Pinpoint the cell where the given text exists, returning its [X, Y] midpoint coordinate. 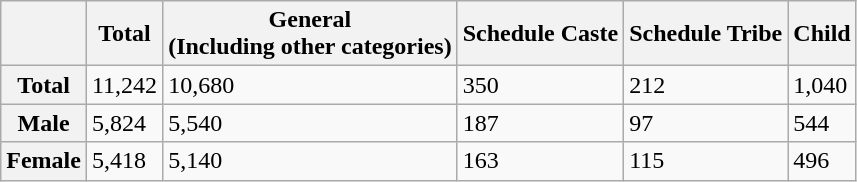
5,540 [310, 123]
115 [706, 161]
5,824 [124, 123]
5,418 [124, 161]
212 [706, 85]
General(Including other categories) [310, 34]
496 [822, 161]
5,140 [310, 161]
97 [706, 123]
350 [540, 85]
Female [44, 161]
Schedule Tribe [706, 34]
10,680 [310, 85]
163 [540, 161]
11,242 [124, 85]
544 [822, 123]
Child [822, 34]
187 [540, 123]
Male [44, 123]
1,040 [822, 85]
Schedule Caste [540, 34]
